Determine the [x, y] coordinate at the center of the cell enclosing the given text.  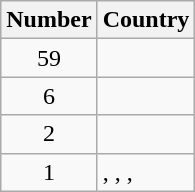
Country [146, 20]
Number [49, 20]
2 [49, 134]
59 [49, 58]
, , , [146, 172]
1 [49, 172]
6 [49, 96]
